Return the [X, Y] coordinate for the center point of the cell that contains the specified text.  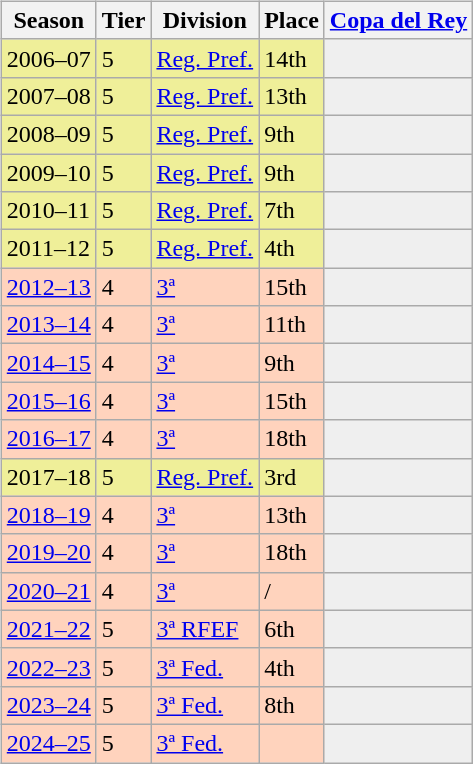
3ª RFEF [205, 629]
2014–15 [48, 363]
2013–14 [48, 325]
2006–07 [48, 58]
Copa del Rey [398, 20]
2020–21 [48, 591]
Place [292, 20]
2009–10 [48, 173]
/ [292, 591]
2017–18 [48, 477]
2018–19 [48, 515]
8th [292, 705]
2021–22 [48, 629]
14th [292, 58]
11th [292, 325]
2016–17 [48, 439]
2012–13 [48, 287]
2024–25 [48, 743]
2019–20 [48, 553]
Tier [124, 20]
2007–08 [48, 96]
7th [292, 211]
Division [205, 20]
2015–16 [48, 401]
2011–12 [48, 249]
3rd [292, 477]
2022–23 [48, 667]
Season [48, 20]
2010–11 [48, 211]
6th [292, 629]
2008–09 [48, 134]
2023–24 [48, 705]
